Detect which cell encompasses the target text, then output its [X, Y] center coordinate. 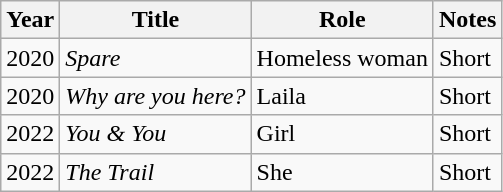
Laila [342, 96]
Girl [342, 134]
Spare [156, 58]
The Trail [156, 172]
Notes [467, 20]
Year [30, 20]
Title [156, 20]
Why are you here? [156, 96]
She [342, 172]
You & You [156, 134]
Homeless woman [342, 58]
Role [342, 20]
